From the cell containing the given text, extract its center point as [X, Y] coordinate. 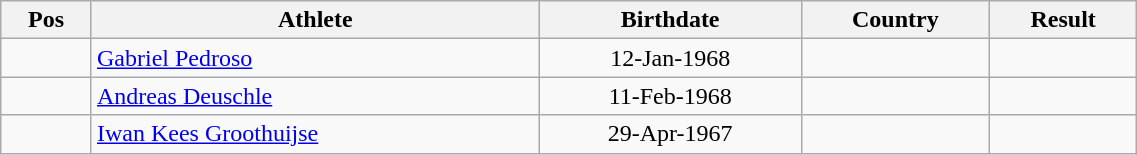
29-Apr-1967 [670, 134]
Pos [46, 20]
Athlete [315, 20]
Iwan Kees Groothuijse [315, 134]
Result [1064, 20]
11-Feb-1968 [670, 96]
Birthdate [670, 20]
12-Jan-1968 [670, 58]
Country [895, 20]
Andreas Deuschle [315, 96]
Gabriel Pedroso [315, 58]
